Pinpoint the cell where the given text exists, returning its [x, y] midpoint coordinate. 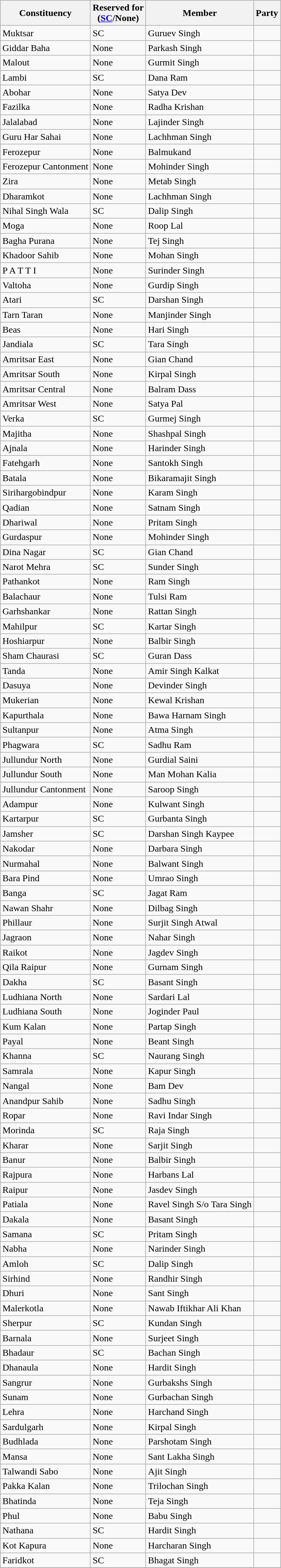
Tulsi Ram [200, 596]
Garhshankar [46, 611]
Parkash Singh [200, 48]
Metab Singh [200, 181]
Kapur Singh [200, 1071]
Tarn Taran [46, 315]
Lehra [46, 1412]
Kartarpur [46, 819]
Guruev Singh [200, 33]
Mahilpur [46, 626]
Jagdev Singh [200, 952]
Faridkot [46, 1560]
Guran Dass [200, 656]
Sadhu Ram [200, 745]
Mohan Singh [200, 256]
Sunder Singh [200, 567]
Raipur [46, 1190]
Kundan Singh [200, 1323]
Moga [46, 226]
Hari Singh [200, 330]
Bam Dev [200, 1086]
Samrala [46, 1071]
Dakala [46, 1219]
Harchand Singh [200, 1412]
Nabha [46, 1249]
Beant Singh [200, 1041]
Jalalabad [46, 122]
Jullundur South [46, 774]
Mukerian [46, 700]
Payal [46, 1041]
Dhuri [46, 1293]
Malout [46, 63]
Jasdev Singh [200, 1190]
Bawa Harnam Singh [200, 715]
Tej Singh [200, 241]
Verka [46, 418]
Narinder Singh [200, 1249]
Umrao Singh [200, 878]
Devinder Singh [200, 686]
Sarjit Singh [200, 1145]
Rattan Singh [200, 611]
Sardulgarh [46, 1427]
Surjeet Singh [200, 1338]
Rajpura [46, 1175]
Balram Dass [200, 389]
Man Mohan Kalia [200, 774]
Kot Kapura [46, 1545]
Amritsar Central [46, 389]
Tanda [46, 670]
Nathana [46, 1531]
Balmukand [200, 152]
Raja Singh [200, 1130]
Amir Singh Kalkat [200, 670]
Sangrur [46, 1383]
P A T T I [46, 270]
Bara Pind [46, 878]
Anandpur Sahib [46, 1101]
Surinder Singh [200, 270]
Sherpur [46, 1323]
Talwandi Sabo [46, 1471]
Amloh [46, 1264]
Member [200, 13]
Surjit Singh Atwal [200, 923]
Trilochan Singh [200, 1486]
Khanna [46, 1056]
Kharar [46, 1145]
Ajnala [46, 448]
Gurmej Singh [200, 418]
Ravel Singh S/o Tara Singh [200, 1205]
Banga [46, 893]
Phillaur [46, 923]
Constituency [46, 13]
Ravi Indar Singh [200, 1115]
Bagha Purana [46, 241]
Teja Singh [200, 1501]
Gurbanta Singh [200, 819]
Balachaur [46, 596]
Kewal Krishan [200, 700]
Muktsar [46, 33]
Sardari Lal [200, 997]
Gurmit Singh [200, 63]
Phul [46, 1516]
Narot Mehra [46, 567]
Sultanpur [46, 730]
Dilbag Singh [200, 908]
Sham Chaurasi [46, 656]
Malerkotla [46, 1308]
Ram Singh [200, 582]
Babu Singh [200, 1516]
Parshotam Singh [200, 1442]
Fatehgarh [46, 463]
Ajit Singh [200, 1471]
Phagwara [46, 745]
Santokh Singh [200, 463]
Nihal Singh Wala [46, 211]
Dana Ram [200, 78]
Dhanaula [46, 1367]
Sirihargobindpur [46, 493]
Harbans Lal [200, 1175]
Saroop Singh [200, 789]
Bhadaur [46, 1353]
Dasuya [46, 686]
Budhlada [46, 1442]
Karam Singh [200, 493]
Batala [46, 478]
Partap Singh [200, 1027]
Jullundur North [46, 760]
Fazilka [46, 107]
Joginder Paul [200, 1012]
Balwant Singh [200, 863]
Barnala [46, 1338]
Sirhind [46, 1279]
Bikaramajit Singh [200, 478]
Beas [46, 330]
Darshan Singh Kaypee [200, 834]
Tara Singh [200, 344]
Qadian [46, 508]
Nurmahal [46, 863]
Bhagat Singh [200, 1560]
Roop Lal [200, 226]
Lajinder Singh [200, 122]
Nahar Singh [200, 938]
Atari [46, 300]
Gurbachan Singh [200, 1397]
Satya Dev [200, 92]
Ferozepur Cantonment [46, 166]
Harcharan Singh [200, 1545]
Dhariwal [46, 522]
Amritsar East [46, 359]
Amritsar South [46, 374]
Pathankot [46, 582]
Jagraon [46, 938]
Randhir Singh [200, 1279]
Sunam [46, 1397]
Dharamkot [46, 196]
Sadhu Singh [200, 1101]
Sant Singh [200, 1293]
Dakha [46, 982]
Atma Singh [200, 730]
Ferozepur [46, 152]
Mansa [46, 1457]
Ludhiana South [46, 1012]
Ropar [46, 1115]
Gurdip Singh [200, 285]
Jullundur Cantonment [46, 789]
Darshan Singh [200, 300]
Gurdial Saini [200, 760]
Jagat Ram [200, 893]
Satya Pal [200, 404]
Kum Kalan [46, 1027]
Nawan Shahr [46, 908]
Kulwant Singh [200, 804]
Pakka Kalan [46, 1486]
Satnam Singh [200, 508]
Samana [46, 1234]
Bhatinda [46, 1501]
Nakodar [46, 848]
Kapurthala [46, 715]
Guru Har Sahai [46, 137]
Patiala [46, 1205]
Jandiala [46, 344]
Amritsar West [46, 404]
Lambi [46, 78]
Shashpal Singh [200, 434]
Morinda [46, 1130]
Kartar Singh [200, 626]
Sant Lakha Singh [200, 1457]
Ludhiana North [46, 997]
Dina Nagar [46, 552]
Jamsher [46, 834]
Zira [46, 181]
Qila Raipur [46, 967]
Party [267, 13]
Banur [46, 1160]
Harinder Singh [200, 448]
Naurang Singh [200, 1056]
Adampur [46, 804]
Raikot [46, 952]
Radha Krishan [200, 107]
Reserved for(SC/None) [118, 13]
Gurdaspur [46, 537]
Hoshiarpur [46, 641]
Giddar Baha [46, 48]
Nawab Iftikhar Ali Khan [200, 1308]
Gurnam Singh [200, 967]
Abohar [46, 92]
Valtoha [46, 285]
Gurbakshs Singh [200, 1383]
Bachan Singh [200, 1353]
Manjinder Singh [200, 315]
Majitha [46, 434]
Nangal [46, 1086]
Darbara Singh [200, 848]
Khadoor Sahib [46, 256]
